Return the (X, Y) coordinate for the center point of the cell that contains the specified text.  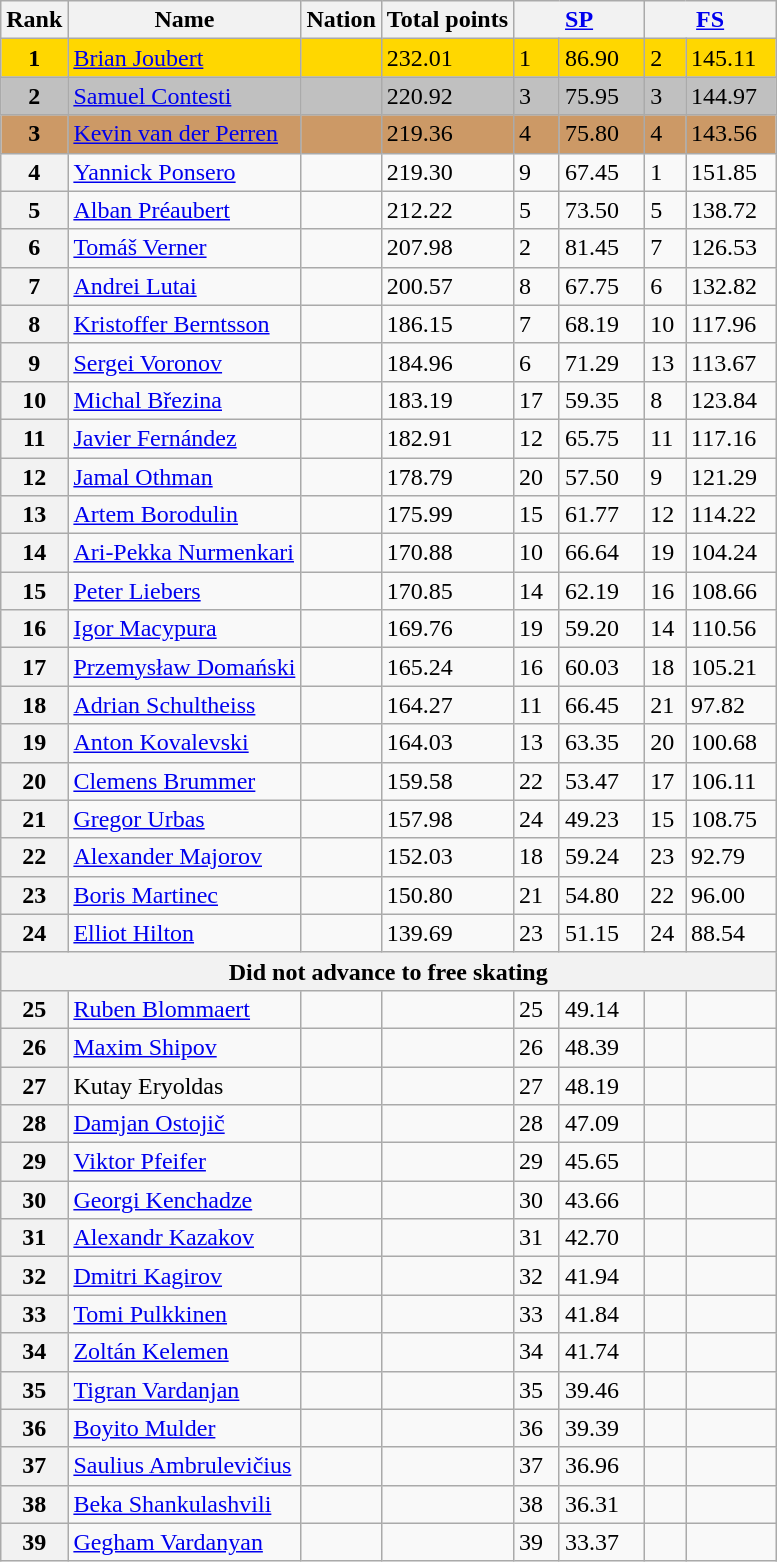
Beka Shankulashvili (184, 1504)
Georgi Kenchadze (184, 1200)
132.82 (731, 286)
100.68 (731, 743)
159.58 (447, 781)
Artem Borodulin (184, 515)
45.65 (602, 1162)
Damjan Ostojič (184, 1124)
66.64 (602, 553)
Boris Martinec (184, 895)
62.19 (602, 591)
67.45 (602, 172)
Kutay Eryoldas (184, 1085)
63.35 (602, 743)
Tigran Vardanjan (184, 1390)
178.79 (447, 477)
49.23 (602, 819)
150.80 (447, 895)
Jamal Othman (184, 477)
47.09 (602, 1124)
139.69 (447, 933)
73.50 (602, 210)
Peter Liebers (184, 591)
Tomáš Verner (184, 248)
39.46 (602, 1390)
SP (580, 20)
123.84 (731, 400)
144.97 (731, 96)
Kevin van der Perren (184, 134)
Ruben Blommaert (184, 1009)
49.14 (602, 1009)
164.27 (447, 705)
59.20 (602, 629)
68.19 (602, 324)
53.47 (602, 781)
183.19 (447, 400)
61.77 (602, 515)
232.01 (447, 58)
60.03 (602, 667)
220.92 (447, 96)
36.96 (602, 1466)
97.82 (731, 705)
41.94 (602, 1276)
110.56 (731, 629)
212.22 (447, 210)
75.95 (602, 96)
108.75 (731, 819)
170.88 (447, 553)
Adrian Schultheiss (184, 705)
106.11 (731, 781)
Javier Fernández (184, 438)
33.37 (602, 1542)
108.66 (731, 591)
Alban Préaubert (184, 210)
51.15 (602, 933)
Did not advance to free skating (388, 971)
Saulius Ambrulevičius (184, 1466)
Yannick Ponsero (184, 172)
48.39 (602, 1047)
Viktor Pfeifer (184, 1162)
121.29 (731, 477)
Nation (341, 20)
Przemysław Domański (184, 667)
Sergei Voronov (184, 362)
207.98 (447, 248)
Kristoffer Berntsson (184, 324)
88.54 (731, 933)
92.79 (731, 857)
Michal Březina (184, 400)
Samuel Contesti (184, 96)
Dmitri Kagirov (184, 1276)
Elliot Hilton (184, 933)
182.91 (447, 438)
FS (710, 20)
39.39 (602, 1428)
Brian Joubert (184, 58)
138.72 (731, 210)
65.75 (602, 438)
175.99 (447, 515)
164.03 (447, 743)
59.35 (602, 400)
Gegham Vardanyan (184, 1542)
219.36 (447, 134)
200.57 (447, 286)
117.96 (731, 324)
54.80 (602, 895)
48.19 (602, 1085)
Maxim Shipov (184, 1047)
145.11 (731, 58)
Anton Kovalevski (184, 743)
Clemens Brummer (184, 781)
Total points (447, 20)
36.31 (602, 1504)
42.70 (602, 1238)
71.29 (602, 362)
Name (184, 20)
86.90 (602, 58)
126.53 (731, 248)
113.67 (731, 362)
41.84 (602, 1314)
Alexandr Kazakov (184, 1238)
Zoltán Kelemen (184, 1352)
Boyito Mulder (184, 1428)
143.56 (731, 134)
Rank (34, 20)
81.45 (602, 248)
104.24 (731, 553)
114.22 (731, 515)
186.15 (447, 324)
184.96 (447, 362)
75.80 (602, 134)
117.16 (731, 438)
169.76 (447, 629)
105.21 (731, 667)
66.45 (602, 705)
152.03 (447, 857)
Alexander Majorov (184, 857)
Igor Macypura (184, 629)
59.24 (602, 857)
170.85 (447, 591)
Gregor Urbas (184, 819)
57.50 (602, 477)
151.85 (731, 172)
67.75 (602, 286)
Ari-Pekka Nurmenkari (184, 553)
96.00 (731, 895)
Tomi Pulkkinen (184, 1314)
41.74 (602, 1352)
43.66 (602, 1200)
157.98 (447, 819)
219.30 (447, 172)
Andrei Lutai (184, 286)
165.24 (447, 667)
